Identify which cell holds the provided text, then report its (X, Y) central coordinate. 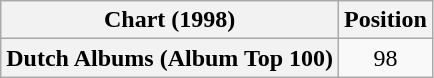
Chart (1998) (170, 20)
Dutch Albums (Album Top 100) (170, 58)
Position (386, 20)
98 (386, 58)
